Identify which cell holds the provided text, then report its (x, y) central coordinate. 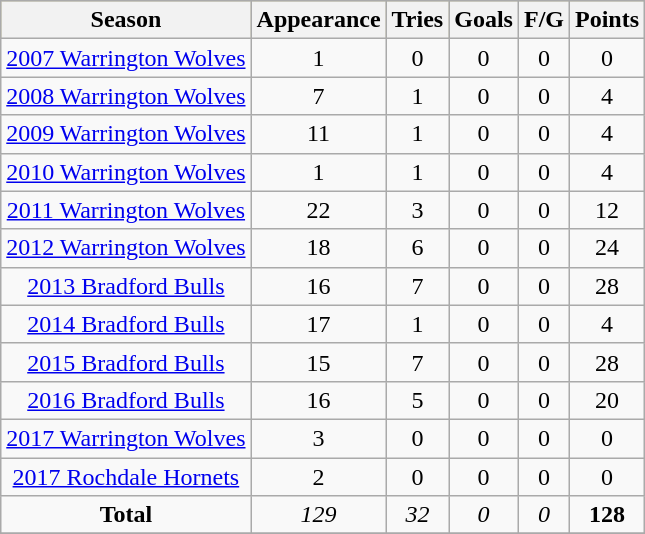
2013 Bradford Bulls (126, 286)
2008 Warrington Wolves (126, 96)
22 (318, 210)
129 (318, 515)
2009 Warrington Wolves (126, 134)
2 (318, 477)
2007 Warrington Wolves (126, 58)
15 (318, 362)
Tries (418, 20)
Appearance (318, 20)
2010 Warrington Wolves (126, 172)
20 (608, 400)
2015 Bradford Bulls (126, 362)
11 (318, 134)
24 (608, 248)
6 (418, 248)
Total (126, 515)
2012 Warrington Wolves (126, 248)
2014 Bradford Bulls (126, 324)
Points (608, 20)
2011 Warrington Wolves (126, 210)
18 (318, 248)
Season (126, 20)
5 (418, 400)
32 (418, 515)
Goals (484, 20)
2017 Warrington Wolves (126, 438)
12 (608, 210)
17 (318, 324)
2017 Rochdale Hornets (126, 477)
128 (608, 515)
F/G (544, 20)
2016 Bradford Bulls (126, 400)
